Return the [X, Y] coordinate for the center point of the cell that contains the specified text.  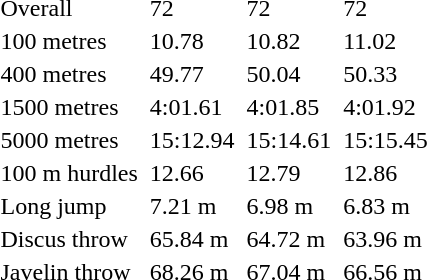
49.77 [192, 74]
10.78 [192, 41]
4:01.61 [192, 107]
15:14.61 [289, 140]
64.72 m [289, 239]
4:01.85 [289, 107]
6.98 m [289, 206]
15:12.94 [192, 140]
12.66 [192, 173]
65.84 m [192, 239]
12.79 [289, 173]
50.04 [289, 74]
10.82 [289, 41]
7.21 m [192, 206]
